Detect which cell encompasses the target text, then output its (x, y) center coordinate. 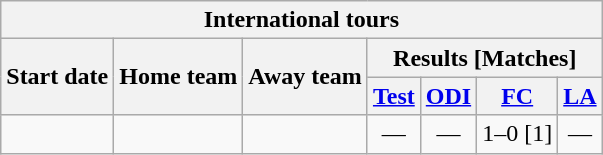
FC (518, 96)
Test (394, 96)
Results [Matches] (484, 58)
International tours (302, 20)
Start date (58, 77)
LA (580, 96)
Home team (178, 77)
Away team (306, 77)
1–0 [1] (518, 134)
ODI (448, 96)
